Search for the cell housing the specified text and yield its (X, Y) center coordinate. 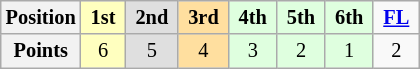
5 (152, 51)
Position (41, 17)
3rd (203, 17)
4th (253, 17)
3 (253, 51)
4 (203, 51)
1 (349, 51)
1st (104, 17)
FL (396, 17)
6 (104, 51)
2nd (152, 17)
5th (301, 17)
Points (41, 51)
6th (349, 17)
